Scan for the cell matching the given text and deliver its [X, Y] coordinate at center. 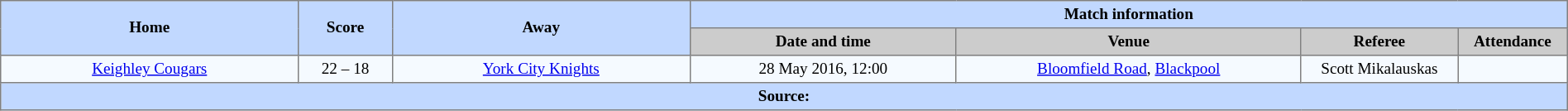
Source: [784, 96]
Venue [1128, 41]
Score [346, 28]
28 May 2016, 12:00 [823, 70]
Scott Mikalauskas [1379, 70]
22 – 18 [346, 70]
Referee [1379, 41]
Home [150, 28]
Away [541, 28]
Match information [1128, 15]
York City Knights [541, 70]
Bloomfield Road, Blackpool [1128, 70]
Attendance [1513, 41]
Keighley Cougars [150, 70]
Date and time [823, 41]
